Find where the given text appears and provide that cell's center as [X, Y] coordinate. 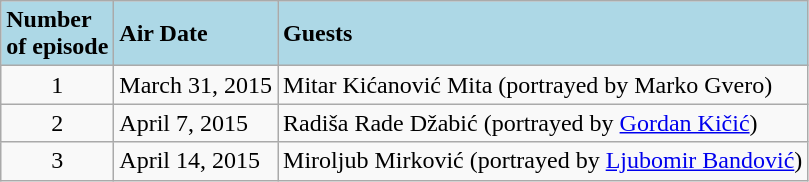
Air Date [196, 34]
Radiša Rade Džabić (portrayed by Gordan Kičić) [543, 123]
2 [58, 123]
Mitar Kićanović Mita (portrayed by Marko Gvero) [543, 85]
Guests [543, 34]
April 7, 2015 [196, 123]
Numberof episode [58, 34]
March 31, 2015 [196, 85]
April 14, 2015 [196, 161]
1 [58, 85]
Miroljub Mirković (portrayed by Ljubomir Bandović) [543, 161]
3 [58, 161]
